Detect which cell encompasses the target text, then output its (X, Y) center coordinate. 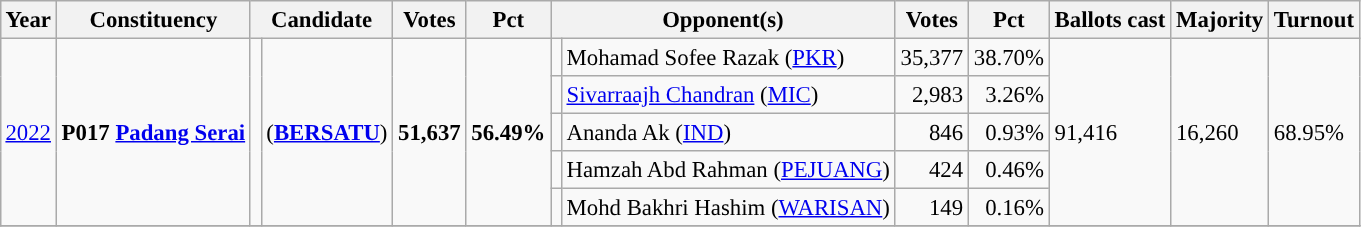
149 (932, 208)
51,637 (430, 132)
35,377 (932, 57)
91,416 (1110, 132)
0.16% (1008, 208)
56.49% (508, 132)
Ballots cast (1110, 20)
16,260 (1220, 132)
Opponent(s) (724, 20)
68.95% (1314, 132)
2022 (28, 132)
Hamzah Abd Rahman (PEJUANG) (728, 170)
P017 Padang Serai (153, 132)
846 (932, 133)
Majority (1220, 20)
2,983 (932, 95)
424 (932, 170)
Constituency (153, 20)
(BERSATU) (327, 132)
0.46% (1008, 170)
Mohamad Sofee Razak (PKR) (728, 57)
3.26% (1008, 95)
38.70% (1008, 57)
Sivarraajh Chandran (MIC) (728, 95)
Ananda Ak (IND) (728, 133)
Candidate (321, 20)
0.93% (1008, 133)
Year (28, 20)
Mohd Bakhri Hashim (WARISAN) (728, 208)
Turnout (1314, 20)
